Scan for the cell matching the given text and deliver its (X, Y) coordinate at center. 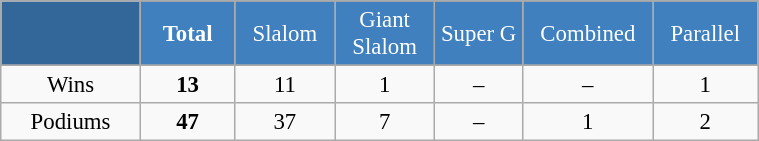
Podiums (70, 122)
Combined (588, 34)
GiantSlalom (385, 34)
7 (385, 122)
Slalom (285, 34)
Super G (478, 34)
11 (285, 85)
Total (188, 34)
2 (706, 122)
Parallel (706, 34)
13 (188, 85)
47 (188, 122)
37 (285, 122)
Wins (70, 85)
